Provide the (x, y) coordinate of the cell's center where the given text is located.  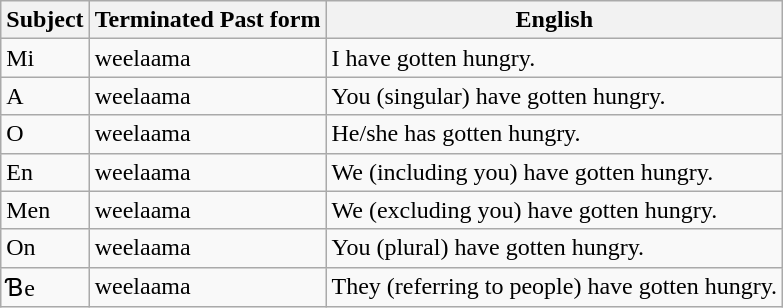
Men (45, 210)
You (singular) have gotten hungry. (554, 96)
We (including you) have gotten hungry. (554, 172)
O (45, 134)
A (45, 96)
He/she has gotten hungry. (554, 134)
Terminated Past form (208, 20)
We (excluding you) have gotten hungry. (554, 210)
I have gotten hungry. (554, 58)
Mi (45, 58)
Ɓe (45, 287)
En (45, 172)
English (554, 20)
Subject (45, 20)
They (referring to people) have gotten hungry. (554, 287)
You (plural) have gotten hungry. (554, 248)
On (45, 248)
